Pinpoint the cell where the given text exists, returning its (X, Y) midpoint coordinate. 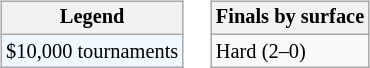
$10,000 tournaments (92, 51)
Hard (2–0) (290, 51)
Legend (92, 18)
Finals by surface (290, 18)
